Scan for the cell matching the given text and deliver its [X, Y] coordinate at center. 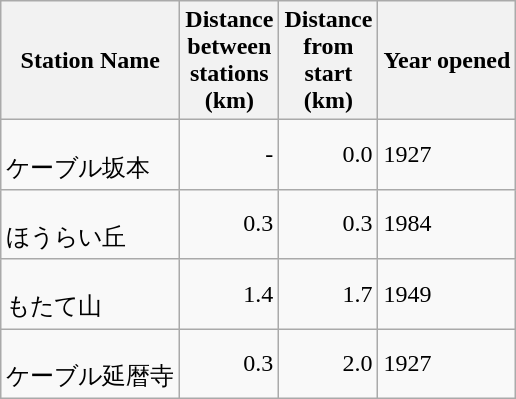
0.0 [328, 155]
Station Name [90, 60]
ケーブル坂本 [90, 155]
1.4 [230, 294]
Distance between stations (km) [230, 60]
1.7 [328, 294]
Year opened [447, 60]
1949 [447, 294]
ケーブル延暦寺 [90, 363]
もたて山 [90, 294]
- [230, 155]
1984 [447, 224]
Distance from start (km) [328, 60]
ほうらい丘 [90, 224]
2.0 [328, 363]
